Provide the [x, y] coordinate of the cell's center where the given text is located.  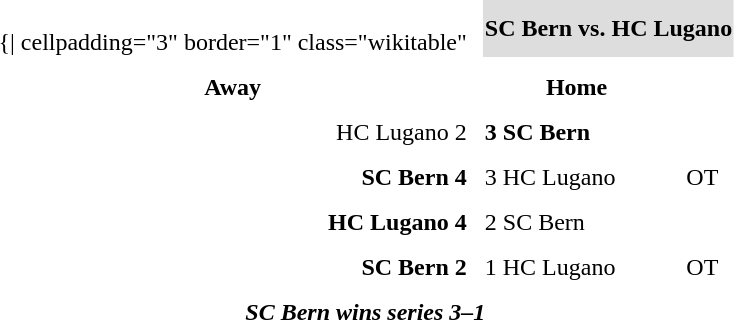
Home [576, 87]
1 HC Lugano [576, 267]
3 HC Lugano [576, 177]
3 SC Bern [576, 132]
SC Bern vs. HC Lugano [608, 28]
2 SC Bern [576, 222]
